Return the (X, Y) coordinate for the center point of the cell that contains the specified text.  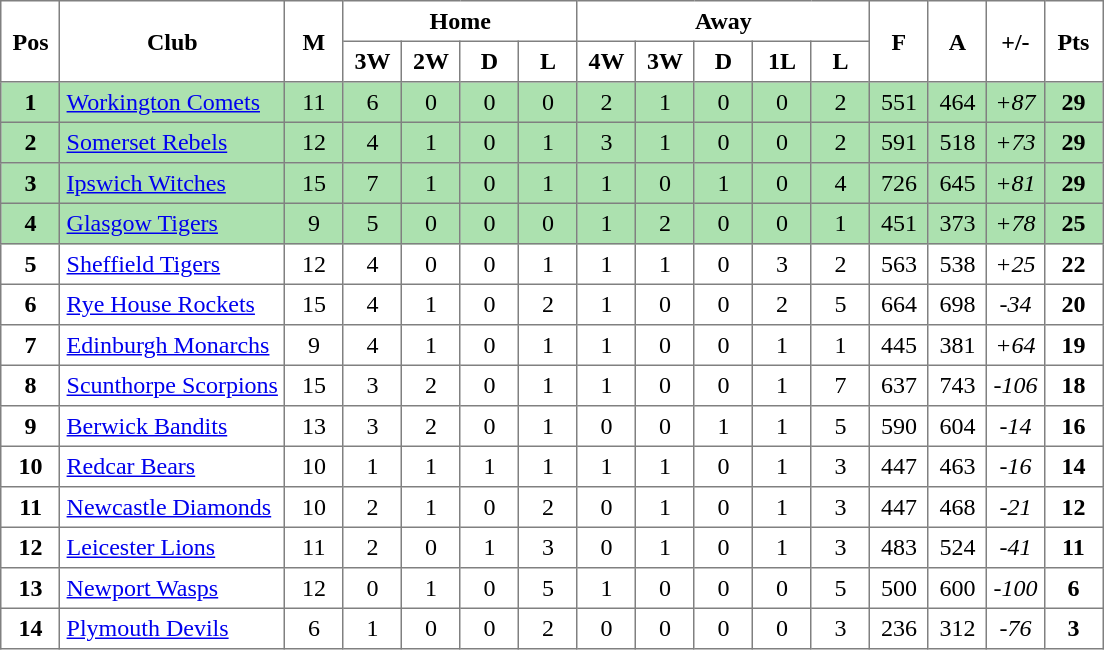
463 (957, 466)
Sheffield Tigers (172, 264)
-76 (1016, 628)
+73 (1016, 142)
16 (1073, 426)
Redcar Bears (172, 466)
604 (957, 426)
726 (899, 183)
664 (899, 304)
8 (30, 385)
451 (899, 223)
468 (957, 507)
+64 (1016, 345)
+87 (1016, 102)
Away (723, 21)
M (314, 42)
Ipswich Witches (172, 183)
Home (460, 21)
Somerset Rebels (172, 142)
698 (957, 304)
464 (957, 102)
1L (782, 61)
Scunthorpe Scorpions (172, 385)
Berwick Bandits (172, 426)
F (899, 42)
373 (957, 223)
Leicester Lions (172, 547)
445 (899, 345)
+25 (1016, 264)
-34 (1016, 304)
20 (1073, 304)
-14 (1016, 426)
500 (899, 588)
381 (957, 345)
Glasgow Tigers (172, 223)
-16 (1016, 466)
-41 (1016, 547)
637 (899, 385)
18 (1073, 385)
Workington Comets (172, 102)
Plymouth Devils (172, 628)
538 (957, 264)
563 (899, 264)
-106 (1016, 385)
-21 (1016, 507)
25 (1073, 223)
19 (1073, 345)
591 (899, 142)
518 (957, 142)
645 (957, 183)
Pos (30, 42)
A (957, 42)
Newport Wasps (172, 588)
+78 (1016, 223)
743 (957, 385)
4W (606, 61)
Club (172, 42)
Newcastle Diamonds (172, 507)
483 (899, 547)
2W (431, 61)
22 (1073, 264)
Rye House Rockets (172, 304)
+81 (1016, 183)
-100 (1016, 588)
+/- (1016, 42)
600 (957, 588)
312 (957, 628)
524 (957, 547)
Edinburgh Monarchs (172, 345)
Pts (1073, 42)
590 (899, 426)
236 (899, 628)
551 (899, 102)
